Detect which cell encompasses the target text, then output its (x, y) center coordinate. 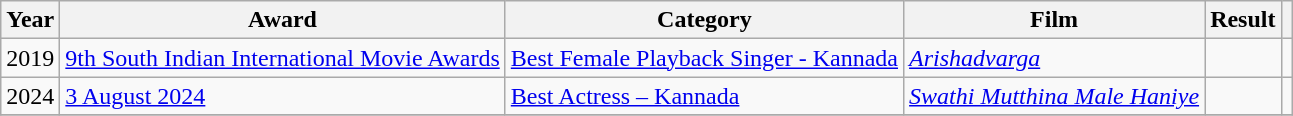
Best Actress – Kannada (704, 96)
Best Female Playback Singer - Kannada (704, 58)
Category (704, 20)
Award (282, 20)
Arishadvarga (1054, 58)
9th South Indian International Movie Awards (282, 58)
2024 (30, 96)
Film (1054, 20)
2019 (30, 58)
Result (1243, 20)
Swathi Mutthina Male Haniye (1054, 96)
3 August 2024 (282, 96)
Year (30, 20)
